Return [X, Y] of the center of cell containing provided text 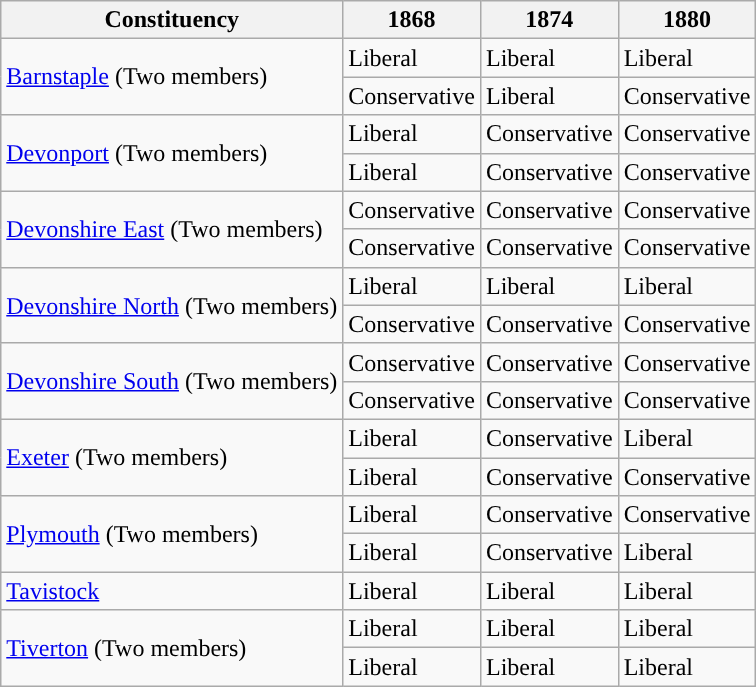
Tiverton (Two members) [172, 648]
1868 [412, 20]
Barnstaple (Two members) [172, 77]
Plymouth (Two members) [172, 534]
Devonport (Two members) [172, 153]
Constituency [172, 20]
1880 [687, 20]
Devonshire East (Two members) [172, 229]
Tavistock [172, 591]
Devonshire South (Two members) [172, 381]
Exeter (Two members) [172, 457]
1874 [549, 20]
Devonshire North (Two members) [172, 305]
